Capture the cell that displays the provided text and extract its (x, y) central coordinate. 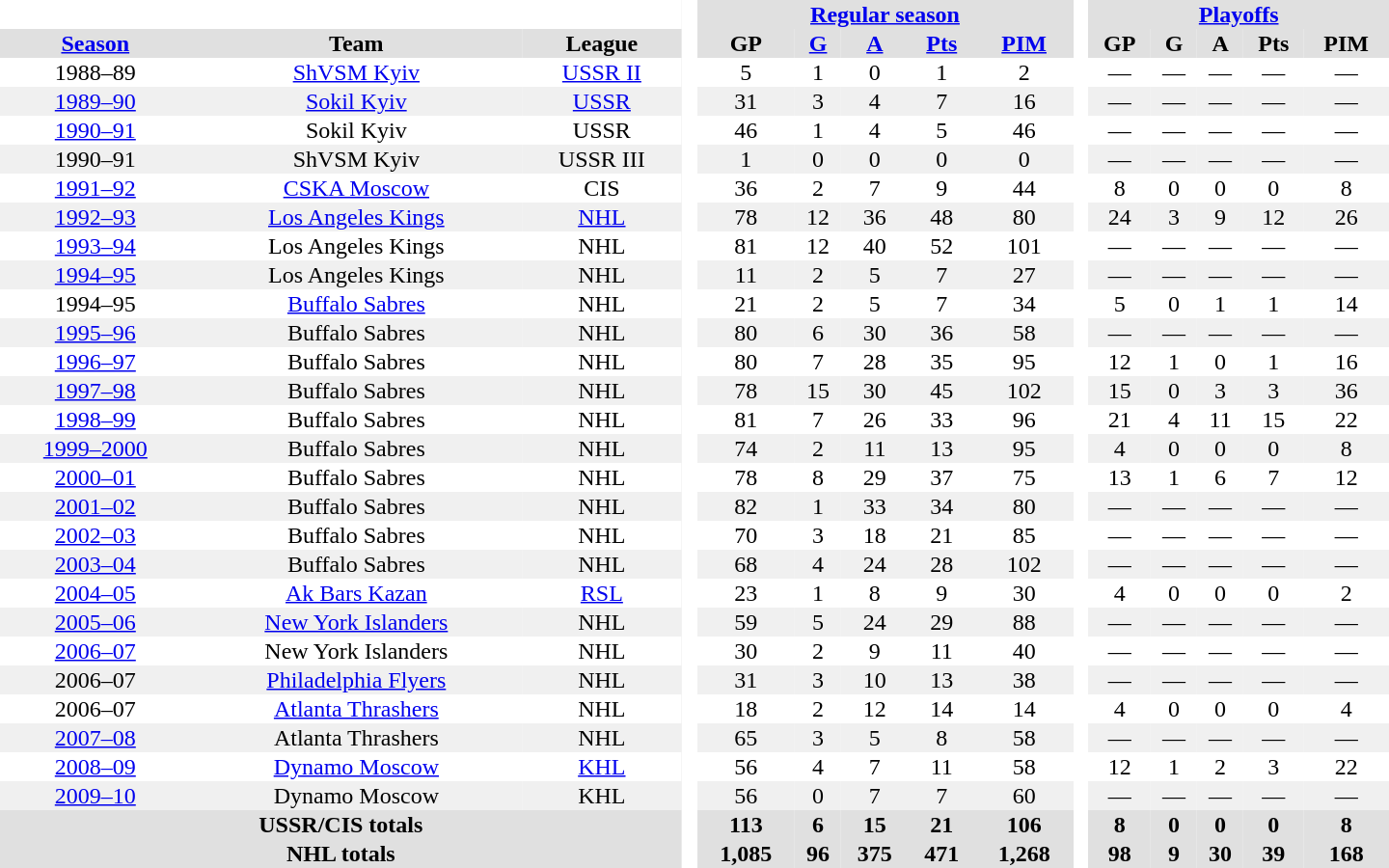
375 (874, 854)
2001–02 (95, 506)
59 (747, 622)
NHL totals (341, 854)
88 (1024, 622)
101 (1024, 246)
68 (747, 564)
CIS (602, 188)
2000–01 (95, 477)
52 (941, 246)
2003–04 (95, 564)
2005–06 (95, 622)
Regular season (885, 14)
48 (941, 217)
1992–93 (95, 217)
1995–96 (95, 333)
CSKA Moscow (357, 188)
82 (747, 506)
1996–97 (95, 362)
1999–2000 (95, 448)
39 (1273, 854)
106 (1024, 825)
1991–92 (95, 188)
37 (941, 477)
Season (95, 43)
1,085 (747, 854)
27 (1024, 275)
2009–10 (95, 796)
113 (747, 825)
1989–90 (95, 101)
74 (747, 448)
2004–05 (95, 593)
USSR II (602, 72)
85 (1024, 535)
1993–94 (95, 246)
1,268 (1024, 854)
1988–89 (95, 72)
1997–98 (95, 391)
168 (1347, 854)
Team (357, 43)
1998–99 (95, 420)
75 (1024, 477)
USSR/CIS totals (341, 825)
10 (874, 680)
Ak Bars Kazan (357, 593)
471 (941, 854)
USSR III (602, 159)
60 (1024, 796)
98 (1119, 854)
League (602, 43)
2002–03 (95, 535)
2008–09 (95, 767)
65 (747, 738)
45 (941, 391)
RSL (602, 593)
44 (1024, 188)
70 (747, 535)
Philadelphia Flyers (357, 680)
23 (747, 593)
2007–08 (95, 738)
Playoffs (1239, 14)
38 (1024, 680)
35 (941, 362)
